Provide the (X, Y) coordinate of the cell's center where the given text is located.  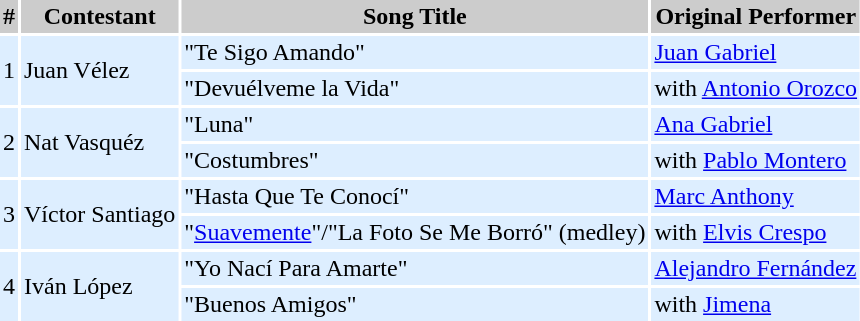
# (9, 16)
"Hasta Que Te Conocí" (414, 196)
1 (9, 70)
Víctor Santiago (100, 214)
3 (9, 214)
Iván López (100, 286)
with Jimena (756, 304)
"Costumbres" (414, 160)
"Yo Nací Para Amarte" (414, 268)
"Suavemente"/"La Foto Se Me Borró" (medley) (414, 232)
Juan Gabriel (756, 52)
"Devuélveme la Vida" (414, 88)
"Luna" (414, 124)
Ana Gabriel (756, 124)
Marc Anthony (756, 196)
with Elvis Crespo (756, 232)
Song Title (414, 16)
Alejandro Fernández (756, 268)
2 (9, 142)
"Buenos Amigos" (414, 304)
with Antonio Orozco (756, 88)
Juan Vélez (100, 70)
Nat Vasquéz (100, 142)
"Te Sigo Amando" (414, 52)
Original Performer (756, 16)
4 (9, 286)
with Pablo Montero (756, 160)
Contestant (100, 16)
